Provide the (X, Y) coordinate of the cell's center where the given text is located.  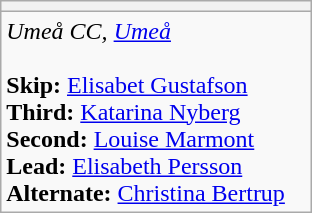
Umeå CC, UmeåSkip: Elisabet Gustafson Third: Katarina Nyberg Second: Louise Marmont Lead: Elisabeth Persson Alternate: Christina Bertrup (156, 112)
